Find where the given text appears and provide that cell's center as [X, Y] coordinate. 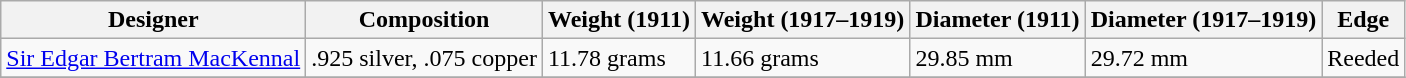
Composition [424, 20]
Weight (1917–1919) [803, 20]
11.78 grams [618, 58]
Reeded [1364, 58]
11.66 grams [803, 58]
Designer [154, 20]
Diameter (1917–1919) [1204, 20]
Diameter (1911) [998, 20]
29.85 mm [998, 58]
29.72 mm [1204, 58]
Weight (1911) [618, 20]
Sir Edgar Bertram MacKennal [154, 58]
.925 silver, .075 copper [424, 58]
Edge [1364, 20]
